Pinpoint the cell where the given text exists, returning its [x, y] midpoint coordinate. 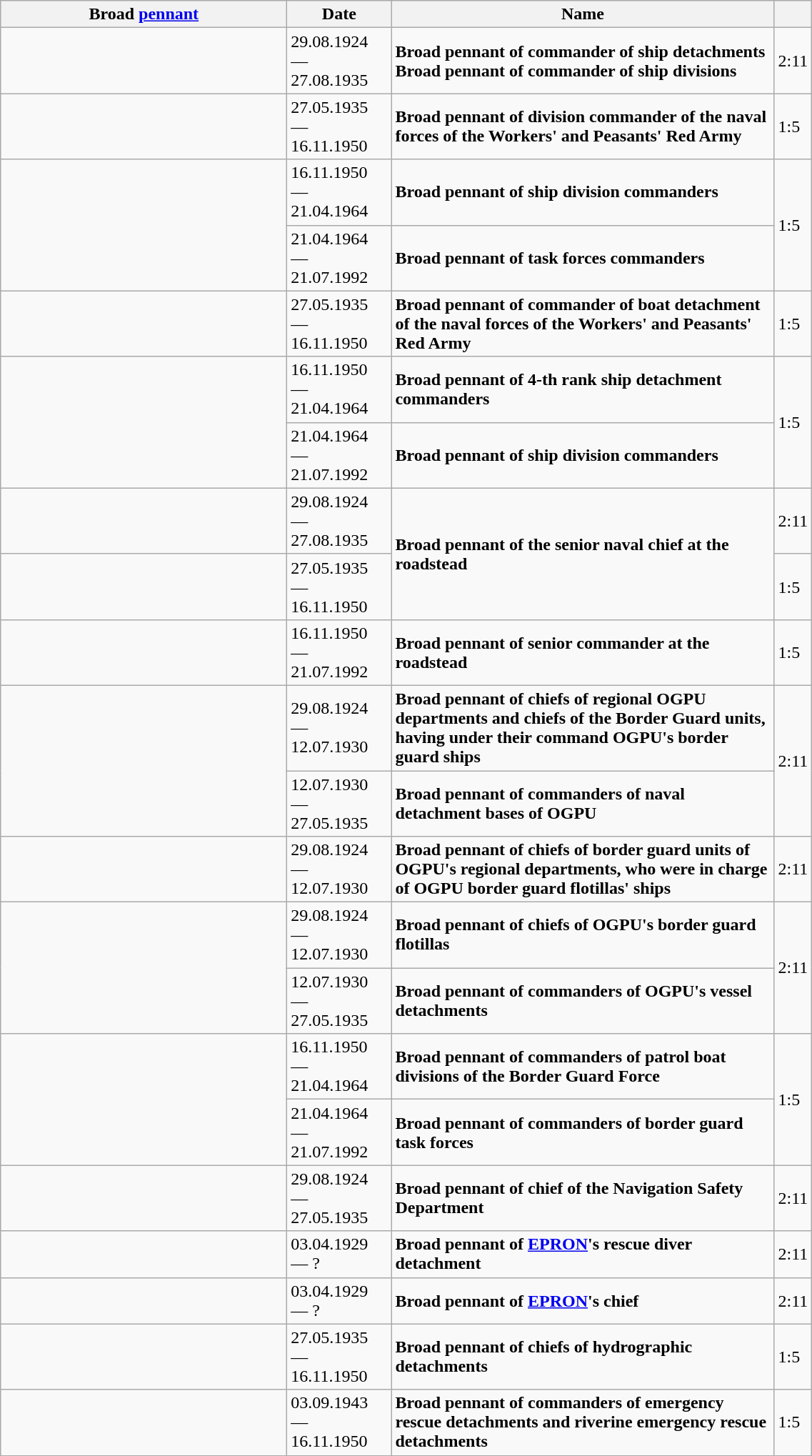
Broad pennant of division commander of the naval forces of the Workers' and Peasants' Red Army [583, 126]
Name [583, 14]
Broad pennant of the senior naval chief at the roadstead [583, 554]
Broad pennant of commanders of emergency rescue detachments and riverine emergency rescue detachments [583, 1422]
Broad pennant of senior commander at the roadstead [583, 652]
Broad pennant of chief of the Navigation Safety Department [583, 1198]
Broad pennant of EPRON's chief [583, 1300]
Broad pennant [144, 14]
Broad pennant of chiefs of OGPU's border guard flotillas [583, 935]
16.11.1950 — 21.07.1992 [339, 652]
Broad pennant of commanders of patrol boat divisions of the Border Guard Force [583, 1067]
Date [339, 14]
Broad pennant of task forces commanders [583, 258]
Broad pennant of 4-th rank ship detachment commanders [583, 389]
29.08.1924 — 27.05.1935 [339, 1198]
Broad pennant of commanders of OGPU's vessel detachments [583, 1001]
Broad pennant of EPRON's rescue diver detachment [583, 1255]
Broad pennant of chiefs of border guard units of OGPU's regional departments, who were in charge of OGPU border guard flotillas' ships [583, 869]
Broad pennant of chiefs of regional OGPU departments and chiefs of the Border Guard units, having under their command OGPU's border guard ships [583, 727]
03.09.1943 — 16.11.1950 [339, 1422]
Broad pennant of commander of ship detachments Broad pennant of commander of ship divisions [583, 61]
Broad pennant of commander of boat detachment of the naval forces of the Workers' and Peasants' Red Army [583, 324]
Broad pennant of commanders of border guard task forces [583, 1132]
Broad pennant of chiefs of hydrographic detachments [583, 1357]
Broad pennant of commanders of naval detachment bases of OGPU [583, 803]
